Extract the (X, Y) coordinate from the center of the cell holding the provided text.  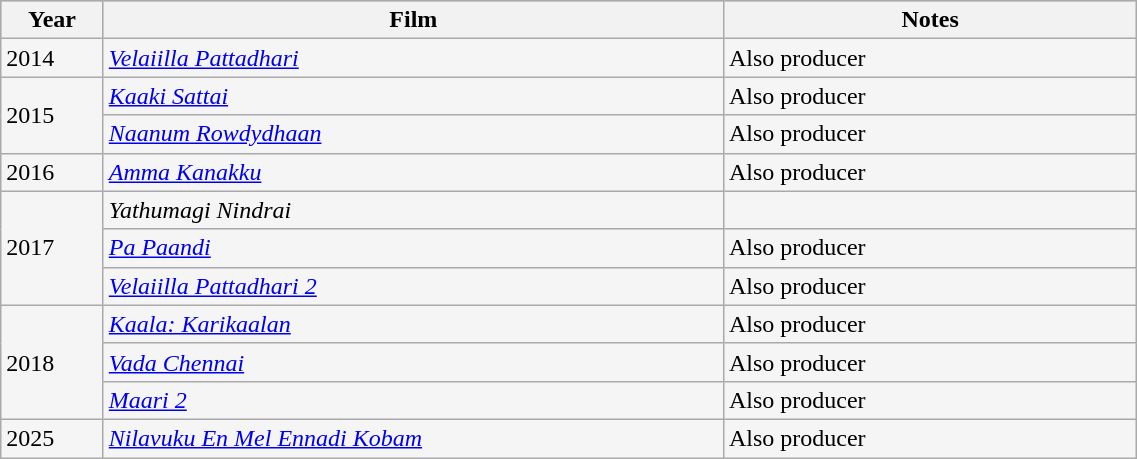
Kaaki Sattai (413, 96)
2015 (52, 115)
2014 (52, 58)
2018 (52, 362)
Notes (930, 20)
Year (52, 20)
Velaiilla Pattadhari 2 (413, 286)
Film (413, 20)
Velaiilla Pattadhari (413, 58)
2016 (52, 172)
Amma Kanakku (413, 172)
Naanum Rowdydhaan (413, 134)
Vada Chennai (413, 362)
Pa Paandi (413, 248)
2025 (52, 438)
Maari 2 (413, 400)
Yathumagi Nindrai (413, 210)
Nilavuku En Mel Ennadi Kobam (413, 438)
2017 (52, 248)
Kaala: Karikaalan (413, 324)
